Return the [x, y] coordinate for the center point of the cell that contains the specified text.  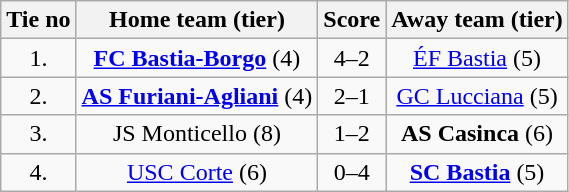
0–4 [352, 172]
GC Lucciana (5) [478, 96]
4. [38, 172]
4–2 [352, 58]
ÉF Bastia (5) [478, 58]
2. [38, 96]
2–1 [352, 96]
Home team (tier) [197, 20]
SC Bastia (5) [478, 172]
Away team (tier) [478, 20]
Tie no [38, 20]
Score [352, 20]
FC Bastia-Borgo (4) [197, 58]
USC Corte (6) [197, 172]
3. [38, 134]
1. [38, 58]
AS Casinca (6) [478, 134]
JS Monticello (8) [197, 134]
AS Furiani-Agliani (4) [197, 96]
1–2 [352, 134]
